Capture the cell that displays the provided text and extract its [X, Y] central coordinate. 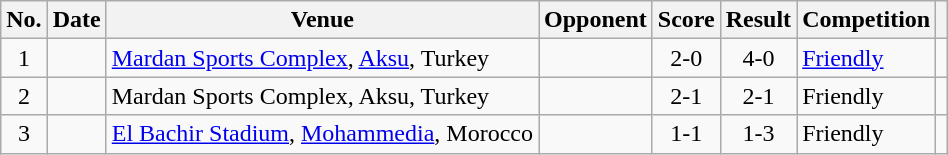
2-0 [686, 58]
No. [24, 20]
El Bachir Stadium, Mohammedia, Morocco [322, 134]
Result [758, 20]
Venue [322, 20]
Opponent [596, 20]
2 [24, 96]
1-3 [758, 134]
Competition [866, 20]
1 [24, 58]
Score [686, 20]
1-1 [686, 134]
3 [24, 134]
4-0 [758, 58]
Date [76, 20]
